Locate the cell with the specified text and output its (x, y) center coordinate. 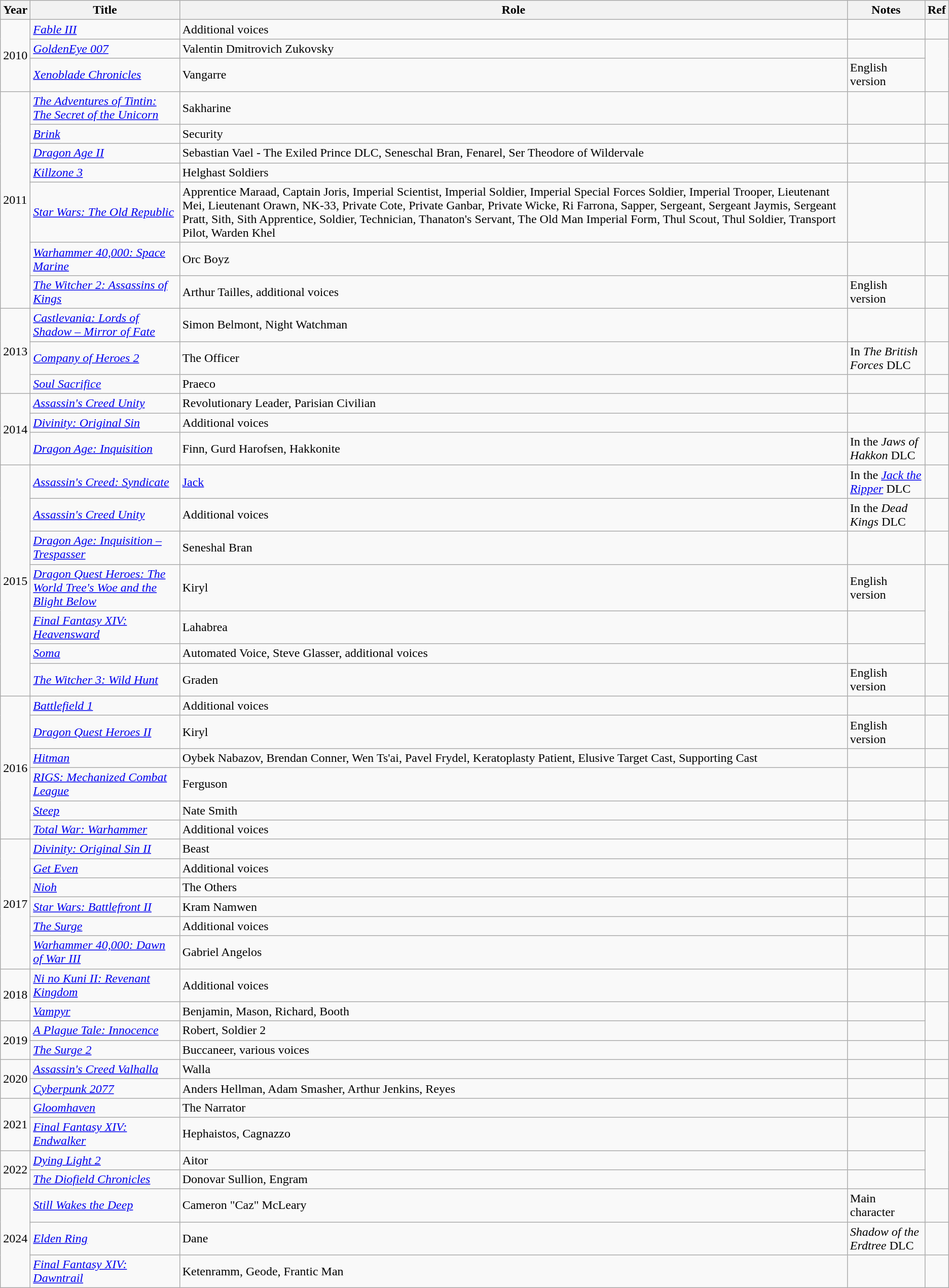
Divinity: Original Sin (105, 423)
Graden (513, 679)
The Witcher 3: Wild Hunt (105, 679)
Main character (886, 1205)
Warhammer 40,000: Space Marine (105, 259)
Nioh (105, 888)
Elden Ring (105, 1239)
Dragon Age: Inquisition – Trespasser (105, 547)
2024 (15, 1239)
Warhammer 40,000: Dawn of War III (105, 952)
Oybek Nabazov, Brendan Conner, Wen Ts'ai, Pavel Frydel, Keratoplasty Patient, Elusive Target Cast, Supporting Cast (513, 758)
Revolutionary Leader, Parisian Civilian (513, 403)
Hephaistos, Cagnazzo (513, 1133)
Praeco (513, 384)
Killzone 3 (105, 172)
2017 (15, 904)
In the Dead Kings DLC (886, 515)
Fable III (105, 29)
Beast (513, 849)
2018 (15, 995)
Cameron "Caz" McLeary (513, 1205)
2013 (15, 351)
The Witcher 2: Assassins of Kings (105, 292)
Star Wars: Battlefront II (105, 907)
Simon Belmont, Night Watchman (513, 324)
Sakharine (513, 107)
Shadow of the Erdtree DLC (886, 1239)
Kram Namwen (513, 907)
Jack (513, 482)
Ni no Kuni II: Revenant Kingdom (105, 985)
Still Wakes the Deep (105, 1205)
2020 (15, 1079)
Vampyr (105, 1011)
Final Fantasy XIV: Endwalker (105, 1133)
Dying Light 2 (105, 1160)
2022 (15, 1170)
2015 (15, 581)
Anders Hellman, Adam Smasher, Arthur Jenkins, Reyes (513, 1088)
Buccaneer, various voices (513, 1050)
Gloomhaven (105, 1108)
Soul Sacrifice (105, 384)
2011 (15, 200)
Orc Boyz (513, 259)
Valentin Dmitrovich Zukovsky (513, 49)
Hitman (105, 758)
Role (513, 10)
Brink (105, 134)
Star Wars: The Old Republic (105, 212)
Security (513, 134)
Castlevania: Lords of Shadow – Mirror of Fate (105, 324)
Ketenramm, Geode, Frantic Man (513, 1271)
Divinity: Original Sin II (105, 849)
Ref (937, 10)
Ferguson (513, 784)
Seneshal Bran (513, 547)
2010 (15, 56)
2016 (15, 767)
Aitor (513, 1160)
In the Jack the Ripper DLC (886, 482)
Final Fantasy XIV: Heavensward (105, 628)
Battlefield 1 (105, 706)
RIGS: Mechanized Combat League (105, 784)
Get Even (105, 868)
Robert, Soldier 2 (513, 1031)
In the Jaws of Hakkon DLC (886, 449)
Title (105, 10)
A Plague Tale: Innocence (105, 1031)
In The British Forces DLC (886, 358)
Helghast Soldiers (513, 172)
Assassin's Creed Valhalla (105, 1069)
Dragon Quest Heroes: The World Tree's Woe and the Blight Below (105, 587)
2014 (15, 430)
The Diofield Chronicles (105, 1180)
Dragon Age II (105, 153)
Soma (105, 653)
Assassin's Creed: Syndicate (105, 482)
2021 (15, 1124)
Sebastian Vael - The Exiled Prince DLC, Seneschal Bran, Fenarel, Ser Theodore of Wildervale (513, 153)
Total War: Warhammer (105, 830)
Company of Heroes 2 (105, 358)
Arthur Tailles, additional voices (513, 292)
Walla (513, 1069)
Dragon Age: Inquisition (105, 449)
Benjamin, Mason, Richard, Booth (513, 1011)
The Surge 2 (105, 1050)
The Others (513, 888)
Finn, Gurd Harofsen, Hakkonite (513, 449)
Notes (886, 10)
Vangarre (513, 75)
Gabriel Angelos (513, 952)
Year (15, 10)
The Surge (105, 926)
Dragon Quest Heroes II (105, 732)
Final Fantasy XIV: Dawntrail (105, 1271)
Automated Voice, Steve Glasser, additional voices (513, 653)
The Officer (513, 358)
The Narrator (513, 1108)
2019 (15, 1040)
GoldenEye 007 (105, 49)
Cyberpunk 2077 (105, 1088)
Steep (105, 811)
Lahabrea (513, 628)
Donovar Sullion, Engram (513, 1180)
Nate Smith (513, 811)
Xenoblade Chronicles (105, 75)
The Adventures of Tintin: The Secret of the Unicorn (105, 107)
Dane (513, 1239)
